Search for the cell housing the specified text and yield its [x, y] center coordinate. 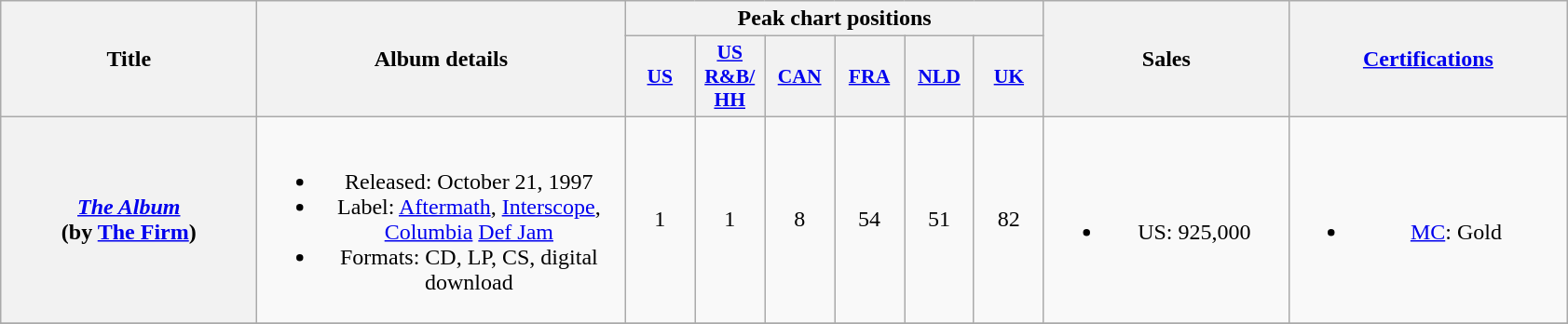
Sales [1166, 60]
8 [799, 220]
Peak chart positions [835, 19]
Album details [442, 60]
US: 925,000 [1166, 220]
Released: October 21, 1997Label: Aftermath, Interscope, Columbia Def JamFormats: CD, LP, CS, digital download [442, 220]
UK [1008, 76]
82 [1008, 220]
Title [129, 60]
US [660, 76]
Certifications [1427, 60]
CAN [799, 76]
NLD [939, 76]
FRA [870, 76]
54 [870, 220]
USR&B/HH [730, 76]
The Album(by The Firm) [129, 220]
51 [939, 220]
MC: Gold [1427, 220]
